Identify which cell holds the provided text, then report its [X, Y] central coordinate. 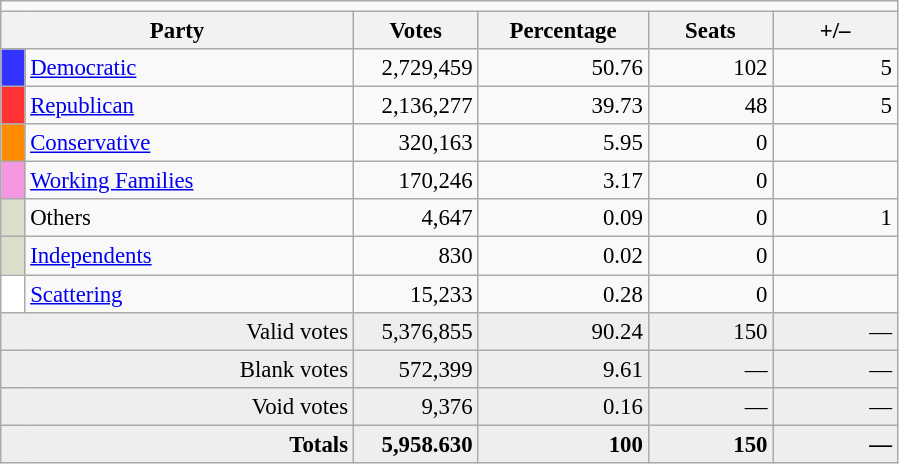
2,729,459 [416, 68]
5,376,855 [416, 331]
Republican [189, 106]
15,233 [416, 294]
39.73 [563, 106]
0.16 [563, 406]
9,376 [416, 406]
102 [710, 68]
Conservative [189, 143]
Independents [189, 256]
572,399 [416, 369]
Others [189, 219]
Scattering [189, 294]
0.02 [563, 256]
Blank votes [178, 369]
Percentage [563, 31]
Working Families [189, 181]
100 [563, 444]
Void votes [178, 406]
Democratic [189, 68]
Seats [710, 31]
5.95 [563, 143]
0.09 [563, 219]
Valid votes [178, 331]
+/– [836, 31]
2,136,277 [416, 106]
Votes [416, 31]
Party [178, 31]
320,163 [416, 143]
50.76 [563, 68]
830 [416, 256]
90.24 [563, 331]
3.17 [563, 181]
5,958.630 [416, 444]
4,647 [416, 219]
48 [710, 106]
1 [836, 219]
0.28 [563, 294]
170,246 [416, 181]
Totals [178, 444]
9.61 [563, 369]
